Identify which cell holds the provided text, then report its [X, Y] central coordinate. 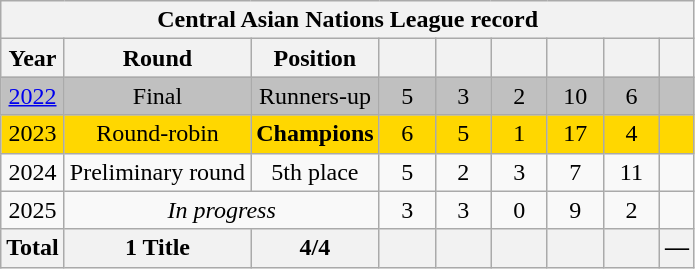
4/4 [315, 248]
Champions [315, 134]
4 [631, 134]
Runners-up [315, 96]
2022 [33, 96]
Total [33, 248]
0 [519, 210]
In progress [222, 210]
11 [631, 172]
Round [157, 58]
5th place [315, 172]
Final [157, 96]
2023 [33, 134]
2025 [33, 210]
1 Title [157, 248]
Preliminary round [157, 172]
1 [519, 134]
Year [33, 58]
2024 [33, 172]
17 [575, 134]
Position [315, 58]
— [676, 248]
Round-robin [157, 134]
Central Asian Nations League record [348, 20]
9 [575, 210]
10 [575, 96]
7 [575, 172]
